Detect which cell encompasses the target text, then output its [x, y] center coordinate. 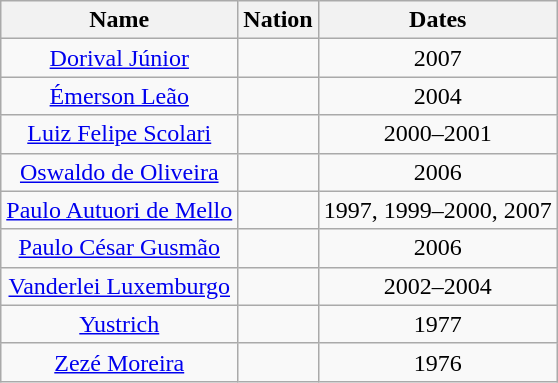
Luiz Felipe Scolari [120, 134]
Vanderlei Luxemburgo [120, 286]
Name [120, 20]
2007 [438, 58]
Dates [438, 20]
Paulo Autuori de Mello [120, 210]
Paulo César Gusmão [120, 248]
Dorival Júnior [120, 58]
1977 [438, 324]
1976 [438, 362]
Yustrich [120, 324]
2004 [438, 96]
Nation [278, 20]
Oswaldo de Oliveira [120, 172]
Émerson Leão [120, 96]
2000–2001 [438, 134]
2002–2004 [438, 286]
Zezé Moreira [120, 362]
1997, 1999–2000, 2007 [438, 210]
